Provide the (X, Y) coordinate of the cell's center where the given text is located.  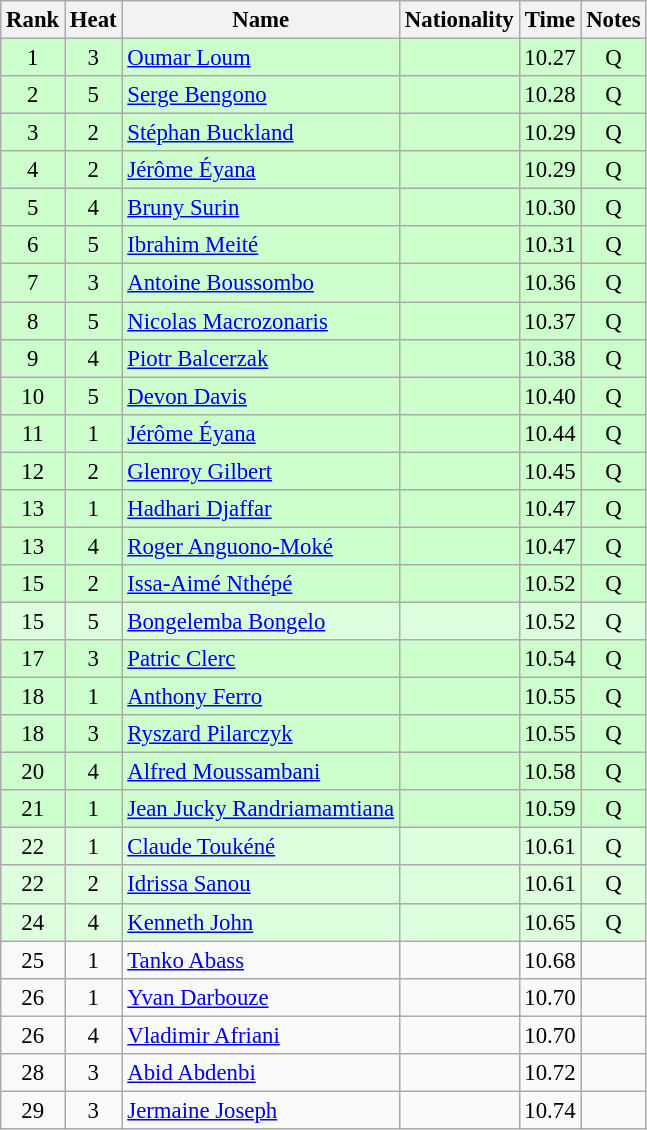
Yvan Darbouze (261, 997)
10.27 (550, 58)
10.28 (550, 95)
Claude Toukéné (261, 847)
17 (33, 659)
Bongelemba Bongelo (261, 621)
Heat (94, 20)
Serge Bengono (261, 95)
24 (33, 922)
Bruny Surin (261, 208)
6 (33, 245)
10.65 (550, 922)
Nicolas Macrozonaris (261, 321)
Rank (33, 20)
Ibrahim Meité (261, 245)
Idrissa Sanou (261, 885)
29 (33, 1110)
Vladimir Afriani (261, 1035)
11 (33, 433)
21 (33, 809)
Tanko Abass (261, 960)
10.37 (550, 321)
9 (33, 358)
10.59 (550, 809)
Notes (614, 20)
Stéphan Buckland (261, 133)
10.30 (550, 208)
Time (550, 20)
10 (33, 396)
10.31 (550, 245)
10.74 (550, 1110)
8 (33, 321)
Jermaine Joseph (261, 1110)
7 (33, 283)
Devon Davis (261, 396)
12 (33, 471)
10.72 (550, 1073)
10.40 (550, 396)
10.58 (550, 772)
Kenneth John (261, 922)
Issa-Aimé Nthépé (261, 584)
Ryszard Pilarczyk (261, 734)
Glenroy Gilbert (261, 471)
Oumar Loum (261, 58)
Antoine Boussombo (261, 283)
Jean Jucky Randriamamtiana (261, 809)
Anthony Ferro (261, 697)
25 (33, 960)
10.36 (550, 283)
Roger Anguono-Moké (261, 546)
Name (261, 20)
Nationality (460, 20)
10.54 (550, 659)
Alfred Moussambani (261, 772)
10.45 (550, 471)
Abid Abdenbi (261, 1073)
28 (33, 1073)
10.44 (550, 433)
10.38 (550, 358)
Hadhari Djaffar (261, 509)
20 (33, 772)
Piotr Balcerzak (261, 358)
10.68 (550, 960)
Patric Clerc (261, 659)
